Locate the cell with the specified text and output its [X, Y] center coordinate. 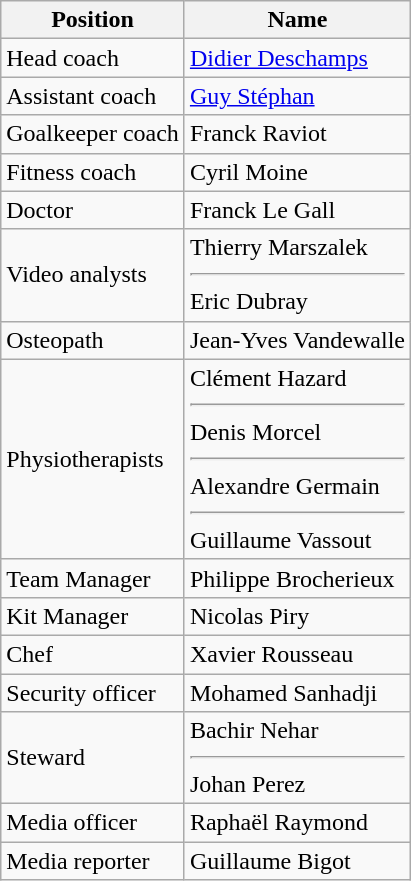
Nicolas Piry [297, 616]
Security officer [93, 693]
Position [93, 20]
Thierry Marszalek Eric Dubray [297, 275]
Physiotherapists [93, 459]
Jean-Yves Vandewalle [297, 340]
Guillaume Bigot [297, 861]
Osteopath [93, 340]
Bachir Nehar Johan Perez [297, 758]
Raphaël Raymond [297, 823]
Goalkeeper coach [93, 134]
Media reporter [93, 861]
Franck Le Gall [297, 210]
Clément Hazard Denis Morcel Alexandre Germain Guillaume Vassout [297, 459]
Video analysts [93, 275]
Name [297, 20]
Didier Deschamps [297, 58]
Cyril Moine [297, 172]
Assistant coach [93, 96]
Chef [93, 654]
Guy Stéphan [297, 96]
Mohamed Sanhadji [297, 693]
Xavier Rousseau [297, 654]
Doctor [93, 210]
Franck Raviot [297, 134]
Steward [93, 758]
Kit Manager [93, 616]
Fitness coach [93, 172]
Team Manager [93, 578]
Philippe Brocherieux [297, 578]
Media officer [93, 823]
Head coach [93, 58]
